Identify which cell holds the provided text, then report its [x, y] central coordinate. 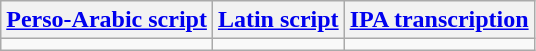
Perso-Arabic script [107, 20]
Latin script [278, 20]
IPA transcription [439, 20]
